Pinpoint the cell where the given text exists, returning its [x, y] midpoint coordinate. 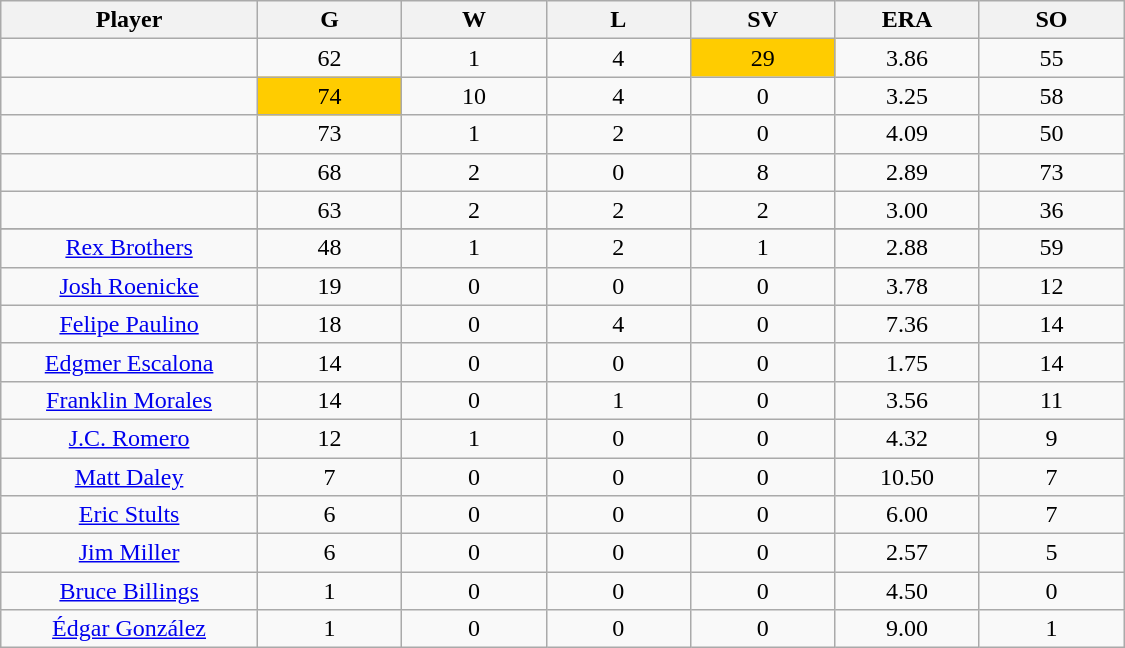
Player [130, 20]
10 [474, 96]
7.36 [907, 324]
8 [763, 172]
Edgmer Escalona [130, 362]
3.56 [907, 400]
6.00 [907, 515]
2.57 [907, 553]
Eric Stults [130, 515]
3.25 [907, 96]
Bruce Billings [130, 591]
4.09 [907, 134]
W [474, 20]
SV [763, 20]
58 [1051, 96]
2.88 [907, 248]
Jim Miller [130, 553]
18 [329, 324]
19 [329, 286]
9 [1051, 438]
SO [1051, 20]
3.00 [907, 210]
36 [1051, 210]
1.75 [907, 362]
ERA [907, 20]
62 [329, 58]
Édgar González [130, 629]
Matt Daley [130, 477]
48 [329, 248]
J.C. Romero [130, 438]
10.50 [907, 477]
11 [1051, 400]
50 [1051, 134]
3.78 [907, 286]
4.50 [907, 591]
L [618, 20]
G [329, 20]
68 [329, 172]
3.86 [907, 58]
4.32 [907, 438]
9.00 [907, 629]
2.89 [907, 172]
5 [1051, 553]
Franklin Morales [130, 400]
29 [763, 58]
59 [1051, 248]
74 [329, 96]
Felipe Paulino [130, 324]
Josh Roenicke [130, 286]
Rex Brothers [130, 248]
63 [329, 210]
55 [1051, 58]
